Determine the [X, Y] coordinate at the center of the cell enclosing the given text.  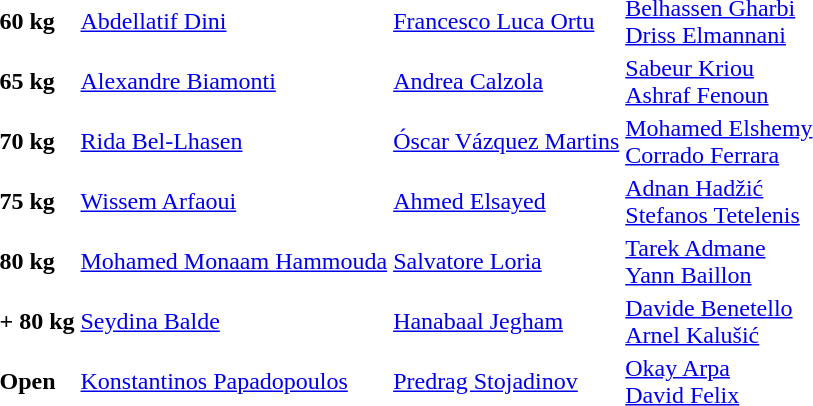
Mohamed Monaam Hammouda [234, 262]
Rida Bel-Lhasen [234, 142]
Wissem Arfaoui [234, 202]
Ahmed Elsayed [506, 202]
Andrea Calzola [506, 82]
Salvatore Loria [506, 262]
Seydina Balde [234, 322]
Hanabaal Jegham [506, 322]
Óscar Vázquez Martins [506, 142]
Alexandre Biamonti [234, 82]
